Capture the cell that displays the provided text and extract its [X, Y] central coordinate. 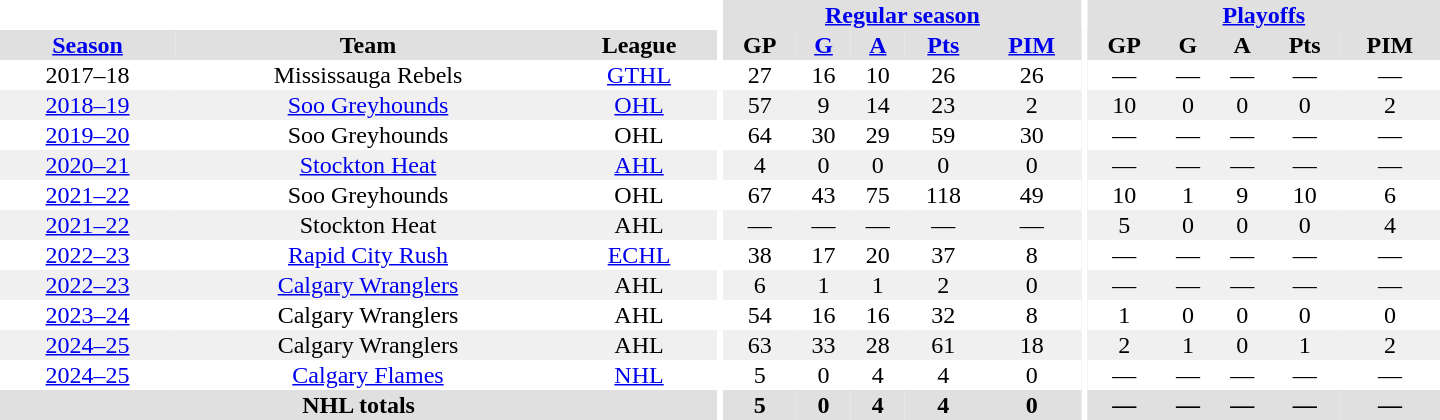
29 [878, 135]
Regular season [902, 15]
Season [88, 45]
59 [944, 135]
64 [760, 135]
33 [823, 345]
118 [944, 195]
Calgary Flames [368, 375]
ECHL [639, 255]
14 [878, 105]
67 [760, 195]
Mississauga Rebels [368, 75]
2023–24 [88, 315]
28 [878, 345]
49 [1032, 195]
63 [760, 345]
NHL [639, 375]
23 [944, 105]
27 [760, 75]
Team [368, 45]
GTHL [639, 75]
NHL totals [358, 405]
17 [823, 255]
37 [944, 255]
75 [878, 195]
54 [760, 315]
61 [944, 345]
2018–19 [88, 105]
18 [1032, 345]
Playoffs [1264, 15]
43 [823, 195]
Rapid City Rush [368, 255]
League [639, 45]
57 [760, 105]
2017–18 [88, 75]
2020–21 [88, 165]
38 [760, 255]
32 [944, 315]
2019–20 [88, 135]
20 [878, 255]
